Return [X, Y] of the center of cell containing provided text 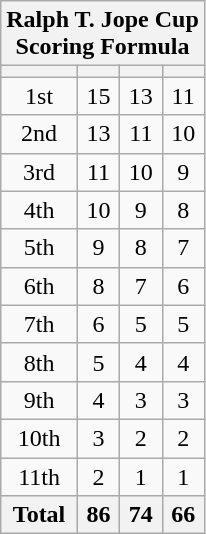
9th [40, 400]
7th [40, 324]
6th [40, 286]
10th [40, 438]
66 [183, 515]
2nd [40, 134]
11th [40, 477]
3rd [40, 172]
15 [98, 96]
74 [141, 515]
86 [98, 515]
8th [40, 362]
Ralph T. Jope CupScoring Formula [103, 34]
1st [40, 96]
Total [40, 515]
4th [40, 210]
5th [40, 248]
